Scan for the cell matching the given text and deliver its (x, y) coordinate at center. 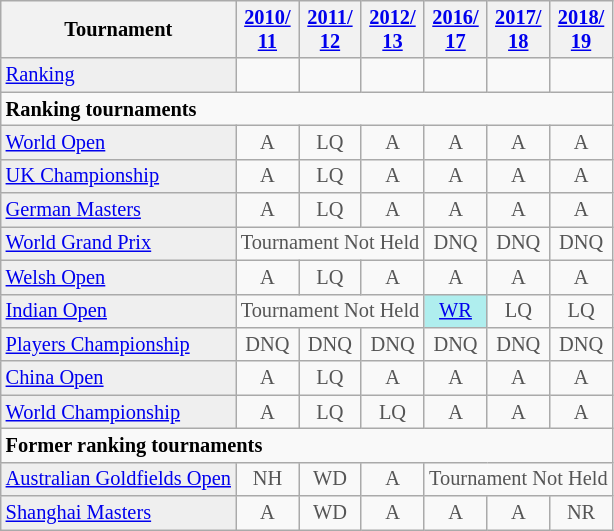
Ranking (118, 75)
2018/19 (582, 29)
Indian Open (118, 311)
Players Championship (118, 344)
UK Championship (118, 176)
2017/18 (518, 29)
China Open (118, 378)
Former ranking tournaments (307, 445)
2010/11 (268, 29)
NR (582, 513)
2012/13 (392, 29)
Shanghai Masters (118, 513)
Welsh Open (118, 277)
World Grand Prix (118, 243)
2011/12 (330, 29)
World Championship (118, 412)
Tournament (118, 29)
2016/17 (456, 29)
German Masters (118, 210)
World Open (118, 142)
WR (456, 311)
Ranking tournaments (307, 109)
NH (268, 479)
Australian Goldfields Open (118, 479)
